Provide the (X, Y) coordinate of the cell's center where the given text is located.  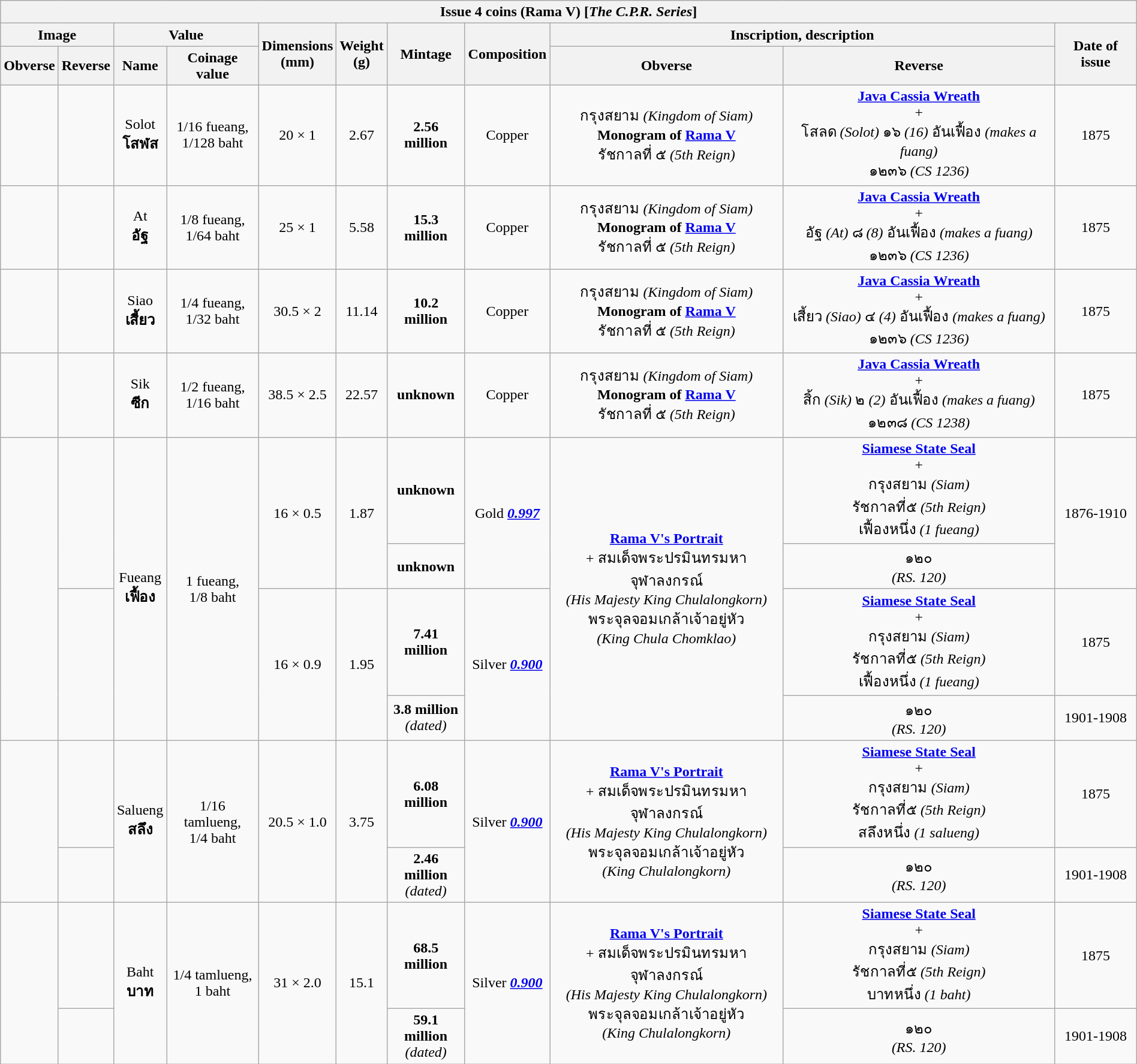
3.75 (362, 821)
2.67 (362, 135)
16 × 0.9 (297, 664)
30.5 × 2 (297, 311)
2.56 million (426, 135)
68.5 million (426, 956)
1.87 (362, 513)
Java Cassia Wreath+สิ้ก (Sik) ๒ (2) อันเฟื้อง (makes a fuang)๑๒๓๘ (CS 1238) (919, 395)
59.1 million(dated) (426, 1036)
Solotโสฬส (140, 135)
Saluengสลึง (140, 821)
1/2 fueang,1/16 baht (212, 395)
1/16 fueang,1/128 baht (212, 135)
Coinage value (212, 66)
Bahtบาท (140, 983)
1876-1910 (1096, 513)
Composition (507, 54)
Issue 4 coins (Rama V) [The C.P.R. Series] (568, 12)
31 × 2.0 (297, 983)
1/8 fueang,1/64 baht (212, 227)
11.14 (362, 311)
15.1 (362, 983)
Name (140, 66)
Dimensions(mm) (297, 54)
1 fueang,1/8 baht (212, 589)
Java Cassia Wreath+เสี้ยว (Siao) ๔ (4) อันเฟื้อง (makes a fuang)๑๒๓๖ (CS 1236) (919, 311)
16 × 0.5 (297, 513)
Siamese State Seal+กรุงสยาม (Siam)รัชกาลที่๕ (5th Reign)บาทหนึ่ง (1 baht) (919, 956)
Java Cassia Wreath+อัฐ (At) ๘ (8) อันเฟื้อง (makes a fuang)๑๒๓๖ (CS 1236) (919, 227)
20.5 × 1.0 (297, 821)
Image (58, 35)
Fueangเฟื้อง (140, 589)
Atอัฐ (140, 227)
Rama V's Portrait+ สมเด็จพระปรมินทรมหาจุฬาลงกรณ์(His Majesty King Chulalongkorn)พระจุลจอมเกล้าเจ้าอยู่หัว(King Chula Chomklao) (667, 589)
Date of issue (1096, 54)
Weight(g) (362, 54)
Inscription, description (802, 35)
6.08 million (426, 794)
22.57 (362, 395)
1/4 fueang,1/32 baht (212, 311)
7.41 million (426, 642)
1/16 tamlueng,1/4 baht (212, 821)
Java Cassia Wreath+โสลด (Solot) ๑๖ (16) อันเฟื้อง (makes a fuang)๑๒๓๖ (CS 1236) (919, 135)
25 × 1 (297, 227)
Siamese State Seal+กรุงสยาม (Siam)รัชกาลที่๕ (5th Reign)สลึงหนึ่ง (1 salueng) (919, 794)
38.5 × 2.5 (297, 395)
Mintage (426, 54)
Gold 0.997 (507, 513)
5.58 (362, 227)
15.3 million (426, 227)
20 × 1 (297, 135)
1/4 tamlueng,1 baht (212, 983)
10.2 million (426, 311)
3.8 million(dated) (426, 718)
Sikซีก (140, 395)
1.95 (362, 664)
Value (186, 35)
2.46 million(dated) (426, 875)
Siaoเสี้ยว (140, 311)
